Capture the cell that displays the provided text and extract its (x, y) central coordinate. 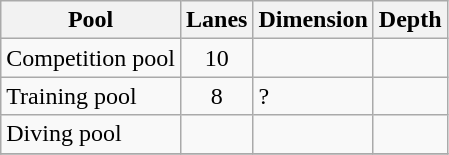
Training pool (91, 96)
Lanes (216, 20)
Depth (410, 20)
? (313, 96)
Pool (91, 20)
Dimension (313, 20)
8 (216, 96)
Competition pool (91, 58)
Diving pool (91, 134)
10 (216, 58)
